Return the (x, y) coordinate for the center point of the cell that contains the specified text.  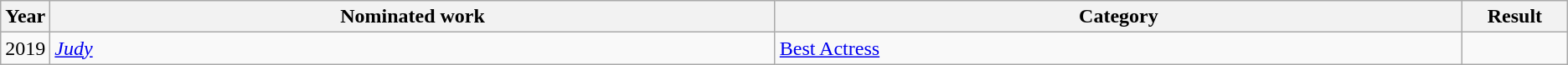
Result (1515, 17)
Judy (412, 48)
Best Actress (1118, 48)
Nominated work (412, 17)
Category (1118, 17)
2019 (25, 48)
Year (25, 17)
